Extract the (x, y) coordinate from the center of the cell holding the provided text.  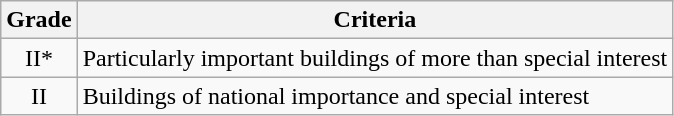
Criteria (375, 20)
Buildings of national importance and special interest (375, 96)
Particularly important buildings of more than special interest (375, 58)
II (39, 96)
II* (39, 58)
Grade (39, 20)
